Identify which cell holds the provided text, then report its [X, Y] central coordinate. 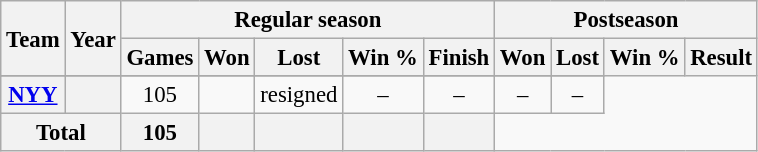
Total [61, 133]
Games [160, 58]
NYY [33, 95]
Finish [458, 58]
Year [93, 38]
Result [722, 58]
Regular season [308, 20]
resigned [299, 95]
Team [33, 38]
Postseason [626, 20]
